Extract the [X, Y] coordinate from the center of the cell holding the provided text.  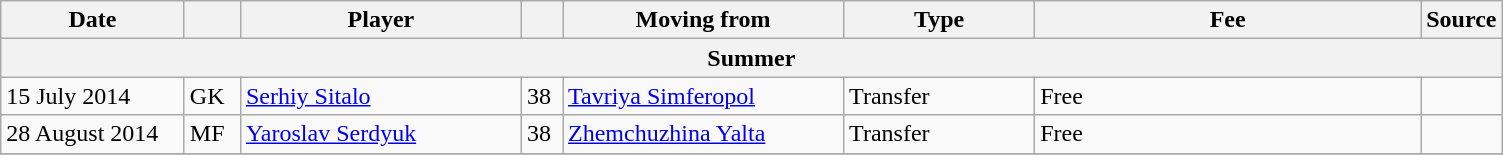
Moving from [702, 20]
Player [380, 20]
Summer [752, 58]
Date [93, 20]
Type [940, 20]
Source [1462, 20]
MF [212, 134]
Serhiy Sitalo [380, 96]
GK [212, 96]
Zhemchuzhina Yalta [702, 134]
Yaroslav Serdyuk [380, 134]
Tavriya Simferopol [702, 96]
Fee [1228, 20]
15 July 2014 [93, 96]
28 August 2014 [93, 134]
